Pinpoint the cell where the given text exists, returning its [x, y] midpoint coordinate. 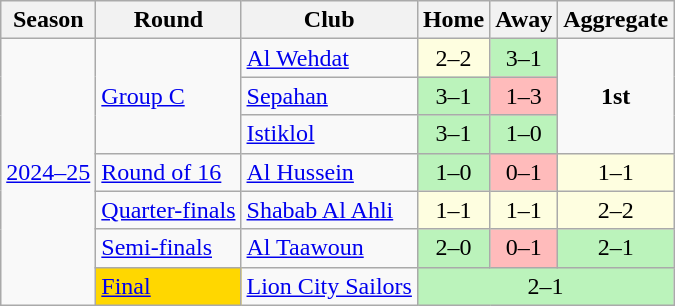
Istiklol [329, 134]
Club [329, 20]
Final [168, 286]
Quarter-finals [168, 210]
Lion City Sailors [329, 286]
Aggregate [616, 20]
Al Wehdat [329, 58]
Season [48, 20]
Semi-finals [168, 248]
Away [524, 20]
Home [453, 20]
Round [168, 20]
Al Taawoun [329, 248]
2–0 [453, 248]
1–3 [524, 96]
Shabab Al Ahli [329, 210]
Al Hussein [329, 172]
2024–25 [48, 172]
Round of 16 [168, 172]
Sepahan [329, 96]
1st [616, 96]
Group C [168, 96]
